From the cell containing the given text, extract its center point as (x, y) coordinate. 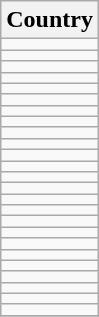
Country (50, 20)
